Capture the cell that displays the provided text and extract its (X, Y) central coordinate. 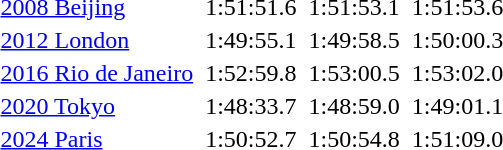
1:48:59.0 (354, 106)
1:52:59.8 (251, 73)
1:49:58.5 (354, 40)
1:48:33.7 (251, 106)
1:49:55.1 (251, 40)
1:53:00.5 (354, 73)
